Return (x, y) of the center of cell containing provided text 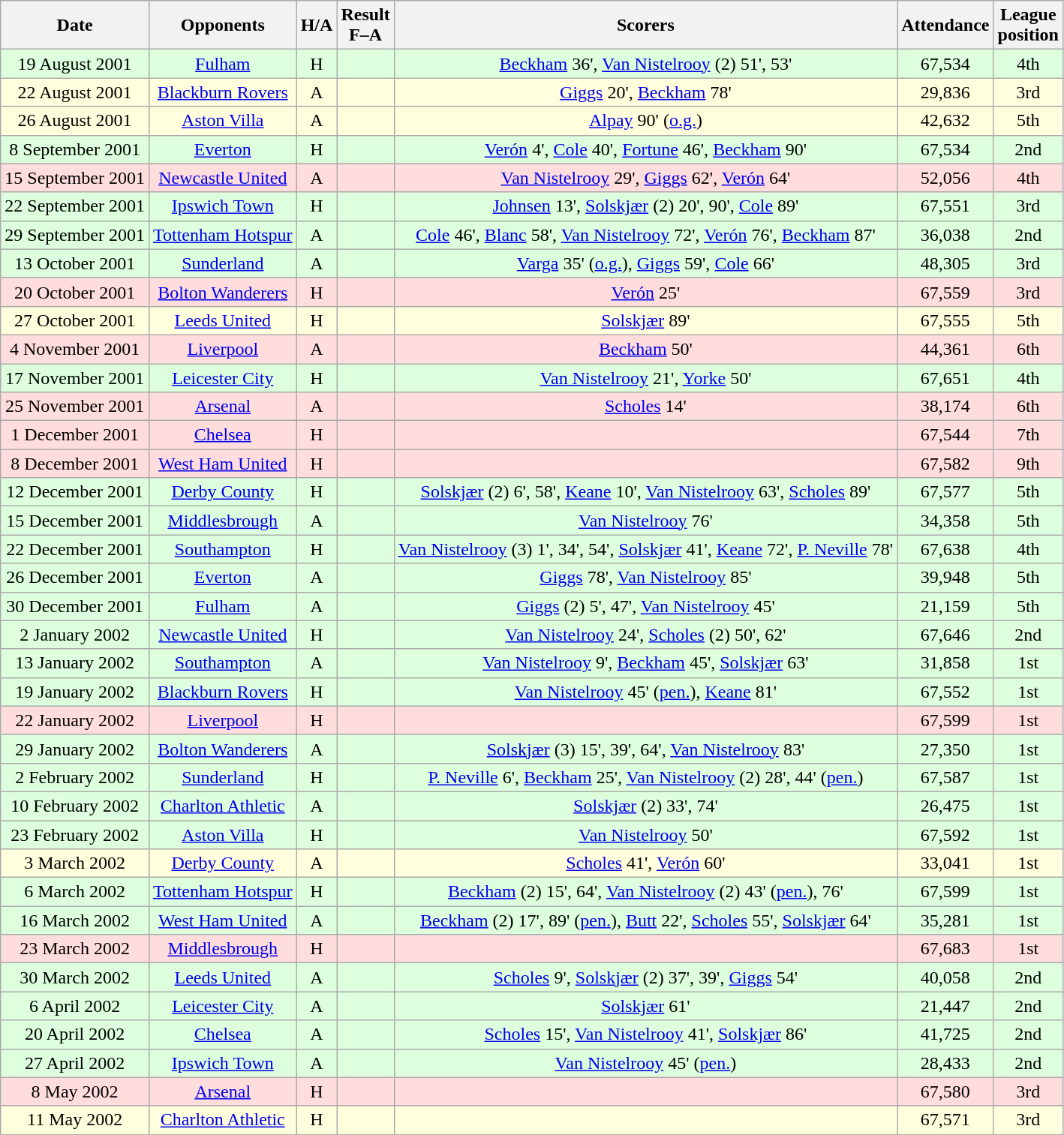
67,577 (945, 492)
Leagueposition (1028, 26)
17 November 2001 (75, 377)
Van Nistelrooy 24', Scholes (2) 50', 62' (645, 635)
Date (75, 26)
12 December 2001 (75, 492)
21,447 (945, 1006)
2 January 2002 (75, 635)
39,948 (945, 578)
30 December 2001 (75, 606)
Scholes 9', Solskjær (2) 37', 39', Giggs 54' (645, 977)
25 November 2001 (75, 407)
Van Nistelrooy (3) 1', 34', 54', Solskjær 41', Keane 72', P. Neville 78' (645, 549)
67,559 (945, 292)
Van Nistelrooy 9', Beckham 45', Solskjær 63' (645, 663)
8 September 2001 (75, 149)
22 December 2001 (75, 549)
13 October 2001 (75, 263)
19 August 2001 (75, 64)
13 January 2002 (75, 663)
29 September 2001 (75, 235)
44,361 (945, 349)
67,571 (945, 1120)
Johnsen 13', Solskjær (2) 20', 90', Cole 89' (645, 206)
67,651 (945, 377)
67,646 (945, 635)
15 September 2001 (75, 178)
20 April 2002 (75, 1034)
36,038 (945, 235)
Beckham 50' (645, 349)
6 April 2002 (75, 1006)
22 September 2001 (75, 206)
27 April 2002 (75, 1063)
27,350 (945, 749)
23 March 2002 (75, 949)
Van Nistelrooy 29', Giggs 62', Verón 64' (645, 178)
9th (1028, 464)
2 February 2002 (75, 777)
40,058 (945, 977)
67,592 (945, 835)
Scorers (645, 26)
34,358 (945, 521)
3 March 2002 (75, 863)
Beckham 36', Van Nistelrooy (2) 51', 53' (645, 64)
Solskjær (2) 33', 74' (645, 806)
67,555 (945, 320)
Solskjær (2) 6', 58', Keane 10', Van Nistelrooy 63', Scholes 89' (645, 492)
Solskjær 89' (645, 320)
7th (1028, 435)
23 February 2002 (75, 835)
67,638 (945, 549)
38,174 (945, 407)
22 January 2002 (75, 720)
Scholes 41', Verón 60' (645, 863)
Solskjær 61' (645, 1006)
8 December 2001 (75, 464)
41,725 (945, 1034)
4 November 2001 (75, 349)
35,281 (945, 920)
21,159 (945, 606)
Scholes 14' (645, 407)
27 October 2001 (75, 320)
Attendance (945, 26)
52,056 (945, 178)
Beckham (2) 15', 64', Van Nistelrooy (2) 43' (pen.), 76' (645, 892)
19 January 2002 (75, 692)
Van Nistelrooy 45' (pen.), Keane 81' (645, 692)
Giggs 20', Beckham 78' (645, 92)
16 March 2002 (75, 920)
31,858 (945, 663)
Van Nistelrooy 50' (645, 835)
28,433 (945, 1063)
Beckham (2) 17', 89' (pen.), Butt 22', Scholes 55', Solskjær 64' (645, 920)
Verón 25' (645, 292)
Cole 46', Blanc 58', Van Nistelrooy 72', Verón 76', Beckham 87' (645, 235)
Opponents (222, 26)
15 December 2001 (75, 521)
6 March 2002 (75, 892)
8 May 2002 (75, 1091)
22 August 2001 (75, 92)
H/A (317, 26)
67,683 (945, 949)
11 May 2002 (75, 1120)
26 August 2001 (75, 121)
30 March 2002 (75, 977)
67,551 (945, 206)
26,475 (945, 806)
ResultF–A (365, 26)
29 January 2002 (75, 749)
P. Neville 6', Beckham 25', Van Nistelrooy (2) 28', 44' (pen.) (645, 777)
Varga 35' (o.g.), Giggs 59', Cole 66' (645, 263)
Van Nistelrooy 21', Yorke 50' (645, 377)
Giggs (2) 5', 47', Van Nistelrooy 45' (645, 606)
Alpay 90' (o.g.) (645, 121)
20 October 2001 (75, 292)
67,552 (945, 692)
Verón 4', Cole 40', Fortune 46', Beckham 90' (645, 149)
67,580 (945, 1091)
67,582 (945, 464)
Van Nistelrooy 45' (pen.) (645, 1063)
Solskjær (3) 15', 39', 64', Van Nistelrooy 83' (645, 749)
67,587 (945, 777)
1 December 2001 (75, 435)
Scholes 15', Van Nistelrooy 41', Solskjær 86' (645, 1034)
29,836 (945, 92)
33,041 (945, 863)
Van Nistelrooy 76' (645, 521)
42,632 (945, 121)
10 February 2002 (75, 806)
Giggs 78', Van Nistelrooy 85' (645, 578)
67,544 (945, 435)
48,305 (945, 263)
26 December 2001 (75, 578)
